For the text-containing cell, return its midpoint in [X, Y] coordinate format. 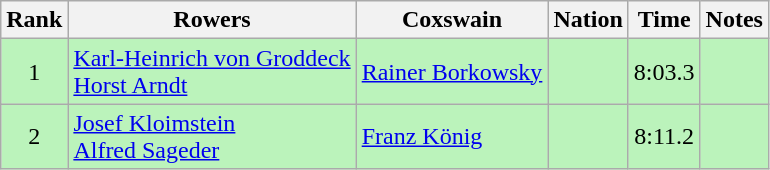
Karl-Heinrich von GroddeckHorst Arndt [212, 72]
Coxswain [452, 20]
Time [664, 20]
Josef KloimsteinAlfred Sageder [212, 136]
8:11.2 [664, 136]
2 [34, 136]
Franz König [452, 136]
Nation [588, 20]
Rainer Borkowsky [452, 72]
Rank [34, 20]
1 [34, 72]
Notes [734, 20]
Rowers [212, 20]
8:03.3 [664, 72]
